Determine the (X, Y) coordinate at the center of the cell enclosing the given text.  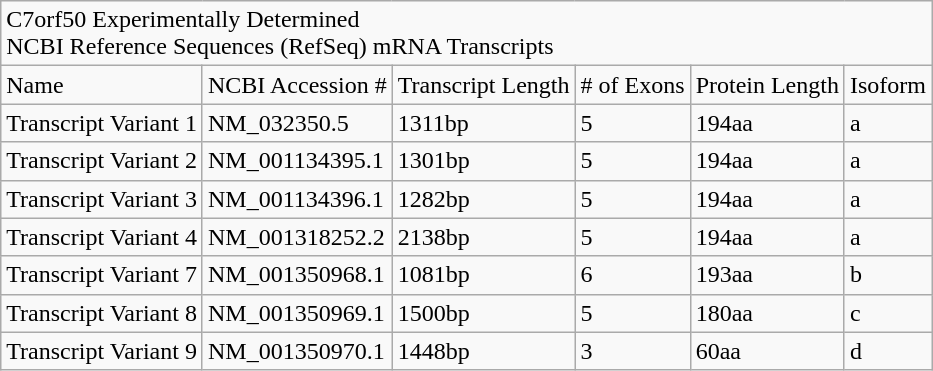
180aa (767, 313)
193aa (767, 275)
Transcript Variant 4 (102, 237)
1311bp (484, 123)
Transcript Variant 3 (102, 199)
Transcript Length (484, 85)
NM_001350969.1 (297, 313)
Isoform (888, 85)
NM_032350.5 (297, 123)
d (888, 351)
1500bp (484, 313)
1081bp (484, 275)
1282bp (484, 199)
1301bp (484, 161)
Transcript Variant 7 (102, 275)
C7orf50 Experimentally DeterminedNCBI Reference Sequences (RefSeq) mRNA Transcripts (466, 34)
Name (102, 85)
Transcript Variant 1 (102, 123)
NM_001350968.1 (297, 275)
NM_001134395.1 (297, 161)
c (888, 313)
6 (632, 275)
NM_001318252.2 (297, 237)
2138bp (484, 237)
60aa (767, 351)
Protein Length (767, 85)
Transcript Variant 8 (102, 313)
# of Exons (632, 85)
NM_001134396.1 (297, 199)
Transcript Variant 2 (102, 161)
3 (632, 351)
NM_001350970.1 (297, 351)
1448bp (484, 351)
b (888, 275)
Transcript Variant 9 (102, 351)
NCBI Accession # (297, 85)
